Extract the [x, y] coordinate from the center of the cell holding the provided text.  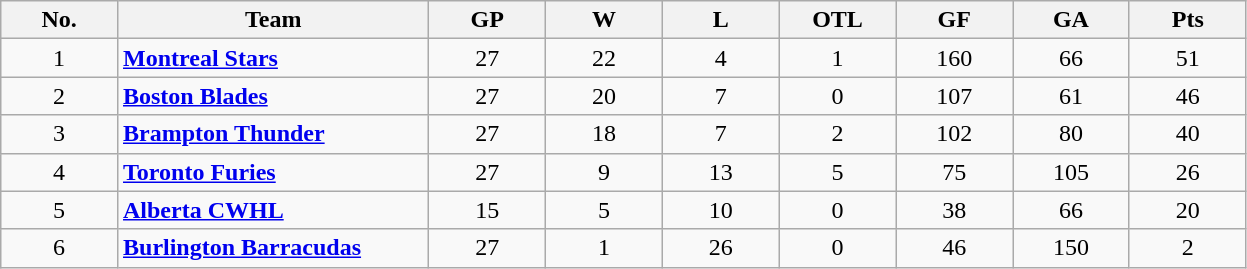
No. [60, 20]
61 [1072, 96]
Burlington Barracudas [272, 248]
75 [954, 172]
38 [954, 210]
W [604, 20]
Brampton Thunder [272, 134]
51 [1188, 58]
Montreal Stars [272, 58]
GP [488, 20]
6 [60, 248]
80 [1072, 134]
OTL [838, 20]
9 [604, 172]
102 [954, 134]
22 [604, 58]
15 [488, 210]
Team [272, 20]
105 [1072, 172]
Pts [1188, 20]
GF [954, 20]
150 [1072, 248]
18 [604, 134]
10 [720, 210]
Boston Blades [272, 96]
40 [1188, 134]
Alberta CWHL [272, 210]
3 [60, 134]
GA [1072, 20]
13 [720, 172]
160 [954, 58]
107 [954, 96]
Toronto Furies [272, 172]
L [720, 20]
